From the cell containing the given text, extract its center point as (x, y) coordinate. 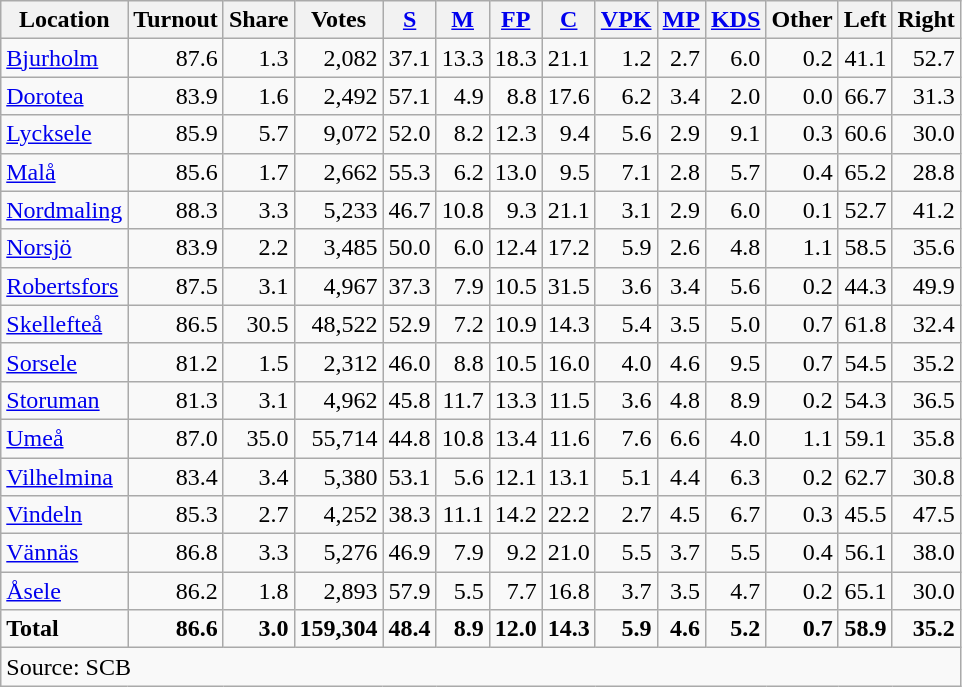
61.8 (865, 324)
13.4 (516, 438)
6.6 (681, 438)
Vännäs (64, 553)
86.5 (176, 324)
Åsele (64, 591)
7.2 (462, 324)
Nordmaling (64, 210)
85.3 (176, 515)
4,967 (338, 286)
16.0 (568, 362)
4,962 (338, 400)
9.3 (516, 210)
2,082 (338, 58)
87.0 (176, 438)
41.1 (865, 58)
2.0 (735, 96)
38.3 (410, 515)
6.3 (735, 477)
56.1 (865, 553)
55.3 (410, 172)
54.5 (865, 362)
57.1 (410, 96)
S (410, 20)
2,893 (338, 591)
44.3 (865, 286)
9.1 (735, 134)
5.2 (735, 629)
28.8 (926, 172)
47.5 (926, 515)
21.0 (568, 553)
85.6 (176, 172)
Dorotea (64, 96)
86.8 (176, 553)
46.9 (410, 553)
Left (865, 20)
85.9 (176, 134)
53.1 (410, 477)
8.2 (462, 134)
5,276 (338, 553)
87.6 (176, 58)
65.2 (865, 172)
4.9 (462, 96)
13.1 (568, 477)
KDS (735, 20)
5.0 (735, 324)
2,662 (338, 172)
7.1 (626, 172)
30.8 (926, 477)
5,233 (338, 210)
2,312 (338, 362)
4.5 (681, 515)
60.6 (865, 134)
22.2 (568, 515)
13.0 (516, 172)
65.1 (865, 591)
7.6 (626, 438)
2.8 (681, 172)
Turnout (176, 20)
0.1 (802, 210)
5.4 (626, 324)
49.9 (926, 286)
1.8 (258, 591)
11.1 (462, 515)
58.5 (865, 248)
VPK (626, 20)
54.3 (865, 400)
4.4 (681, 477)
57.9 (410, 591)
MP (681, 20)
Storuman (64, 400)
12.3 (516, 134)
35.6 (926, 248)
159,304 (338, 629)
7.7 (516, 591)
10.9 (516, 324)
12.4 (516, 248)
6.7 (735, 515)
62.7 (865, 477)
Skellefteå (64, 324)
M (462, 20)
86.2 (176, 591)
9.2 (516, 553)
52.9 (410, 324)
86.6 (176, 629)
Umeå (64, 438)
5,380 (338, 477)
45.8 (410, 400)
41.2 (926, 210)
81.3 (176, 400)
46.7 (410, 210)
Location (64, 20)
0.0 (802, 96)
17.2 (568, 248)
Vindeln (64, 515)
48.4 (410, 629)
Robertsfors (64, 286)
31.5 (568, 286)
83.4 (176, 477)
Votes (338, 20)
87.5 (176, 286)
11.6 (568, 438)
3,485 (338, 248)
1.7 (258, 172)
Source: SCB (481, 667)
3.0 (258, 629)
88.3 (176, 210)
31.3 (926, 96)
11.5 (568, 400)
1.6 (258, 96)
Norsjö (64, 248)
58.9 (865, 629)
2.2 (258, 248)
5.1 (626, 477)
66.7 (865, 96)
Other (802, 20)
11.7 (462, 400)
4.7 (735, 591)
18.3 (516, 58)
55,714 (338, 438)
Lycksele (64, 134)
59.1 (865, 438)
12.0 (516, 629)
Bjurholm (64, 58)
35.8 (926, 438)
36.5 (926, 400)
4,252 (338, 515)
37.1 (410, 58)
2,492 (338, 96)
17.6 (568, 96)
45.5 (865, 515)
FP (516, 20)
38.0 (926, 553)
46.0 (410, 362)
37.3 (410, 286)
44.8 (410, 438)
C (568, 20)
9,072 (338, 134)
81.2 (176, 362)
32.4 (926, 324)
52.0 (410, 134)
14.2 (516, 515)
12.1 (516, 477)
9.4 (568, 134)
1.5 (258, 362)
Total (64, 629)
50.0 (410, 248)
16.8 (568, 591)
1.2 (626, 58)
Sorsele (64, 362)
Share (258, 20)
Right (926, 20)
35.0 (258, 438)
1.3 (258, 58)
Vilhelmina (64, 477)
48,522 (338, 324)
2.6 (681, 248)
Malå (64, 172)
30.5 (258, 324)
